Find where the given text appears and provide that cell's center as [x, y] coordinate. 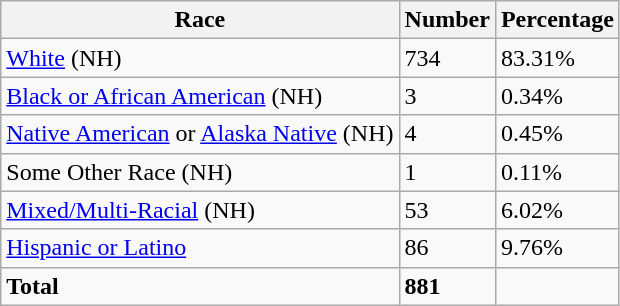
0.45% [557, 134]
83.31% [557, 58]
Number [447, 20]
Black or African American (NH) [200, 96]
Race [200, 20]
6.02% [557, 210]
4 [447, 134]
Mixed/Multi-Racial (NH) [200, 210]
1 [447, 172]
734 [447, 58]
53 [447, 210]
881 [447, 286]
0.11% [557, 172]
Percentage [557, 20]
9.76% [557, 248]
86 [447, 248]
0.34% [557, 96]
Some Other Race (NH) [200, 172]
Hispanic or Latino [200, 248]
3 [447, 96]
Total [200, 286]
Native American or Alaska Native (NH) [200, 134]
White (NH) [200, 58]
